Scan for the cell matching the given text and deliver its (x, y) coordinate at center. 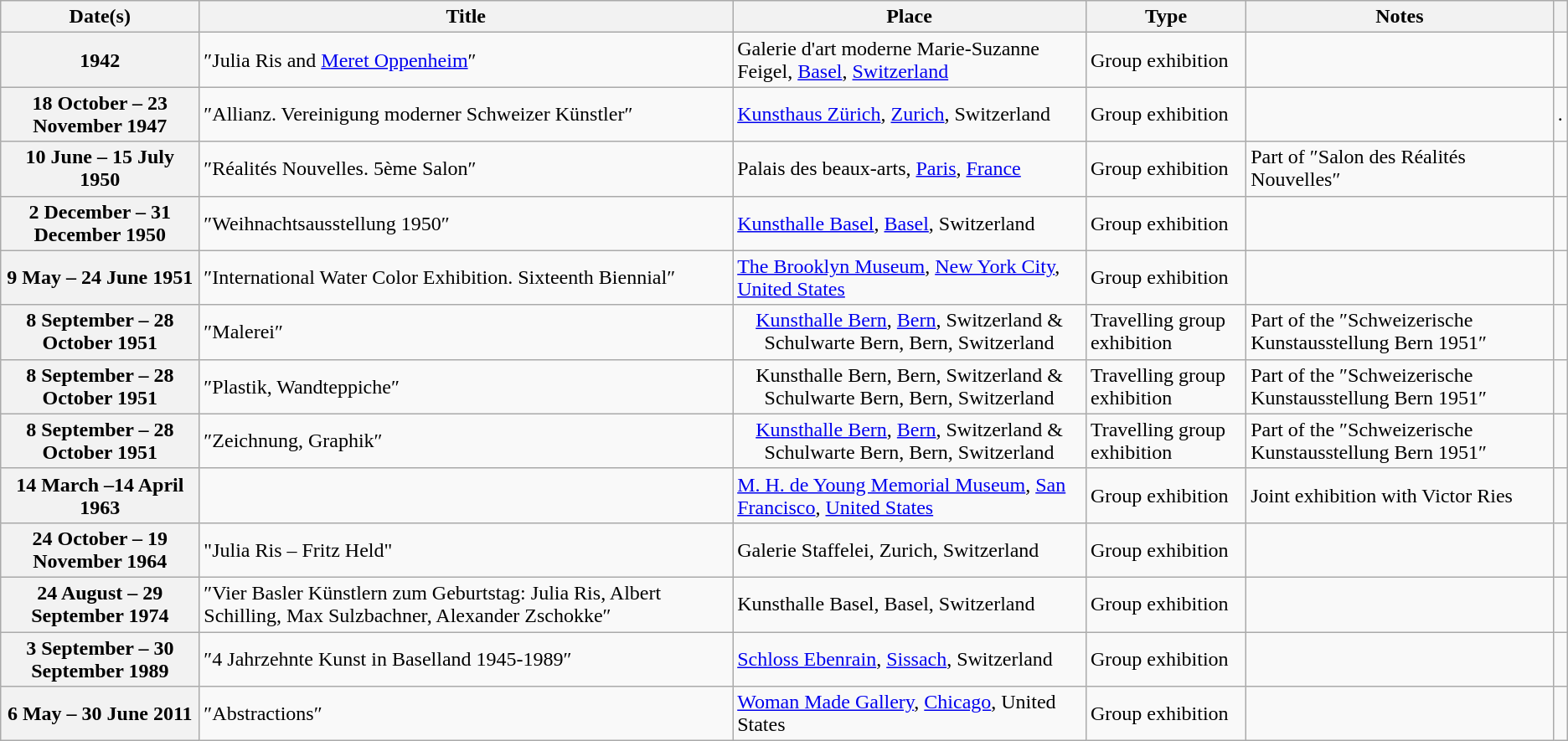
M. H. de Young Memorial Museum, San Francisco, United States (910, 496)
2 December – 31 December 1950 (101, 223)
Schloss Ebenrain, Sissach, Switzerland (910, 658)
Place (910, 17)
Galerie d'art moderne Marie-Suzanne Feigel, Basel, Switzerland (910, 60)
Date(s) (101, 17)
″Abstractions″ (466, 713)
Type (1166, 17)
Galerie Staffelei, Zurich, Switzerland (910, 549)
Title (466, 17)
″Weihnachtsausstellung 1950″ (466, 223)
24 August – 29 September 1974 (101, 605)
Notes (1400, 17)
″Plastik, Wandteppiche″ (466, 387)
Part of ″Salon des Réalités Nouvelles″ (1400, 169)
. (1560, 114)
Woman Made Gallery, Chicago, United States (910, 713)
18 October – 23 November 1947 (101, 114)
10 June – 15 July 1950 (101, 169)
3 September – 30 September 1989 (101, 658)
Kunsthaus Zürich, Zurich, Switzerland (910, 114)
″Vier Basler Künstlern zum Geburtstag: Julia Ris, Albert Schilling, Max Sulzbachner, Alexander Zschokke″ (466, 605)
″Julia Ris and Meret Oppenheim″ (466, 60)
″Malerei″ (466, 332)
Palais des beaux-arts, Paris, France (910, 169)
The Brooklyn Museum, New York City, United States (910, 278)
″Allianz. Vereinigung moderner Schweizer Künstler″ (466, 114)
9 May – 24 June 1951 (101, 278)
″4 Jahrzehnte Kunst in Baselland 1945-1989″ (466, 658)
14 March –14 April 1963 (101, 496)
″International Water Color Exhibition. Sixteenth Biennial″ (466, 278)
″Réalités Nouvelles. 5ème Salon″ (466, 169)
"Julia Ris – Fritz Held" (466, 549)
″Zeichnung, Graphik″ (466, 440)
1942 (101, 60)
24 October – 19 November 1964 (101, 549)
6 May – 30 June 2011 (101, 713)
Joint exhibition with Victor Ries (1400, 496)
